Search for the cell housing the specified text and yield its (x, y) center coordinate. 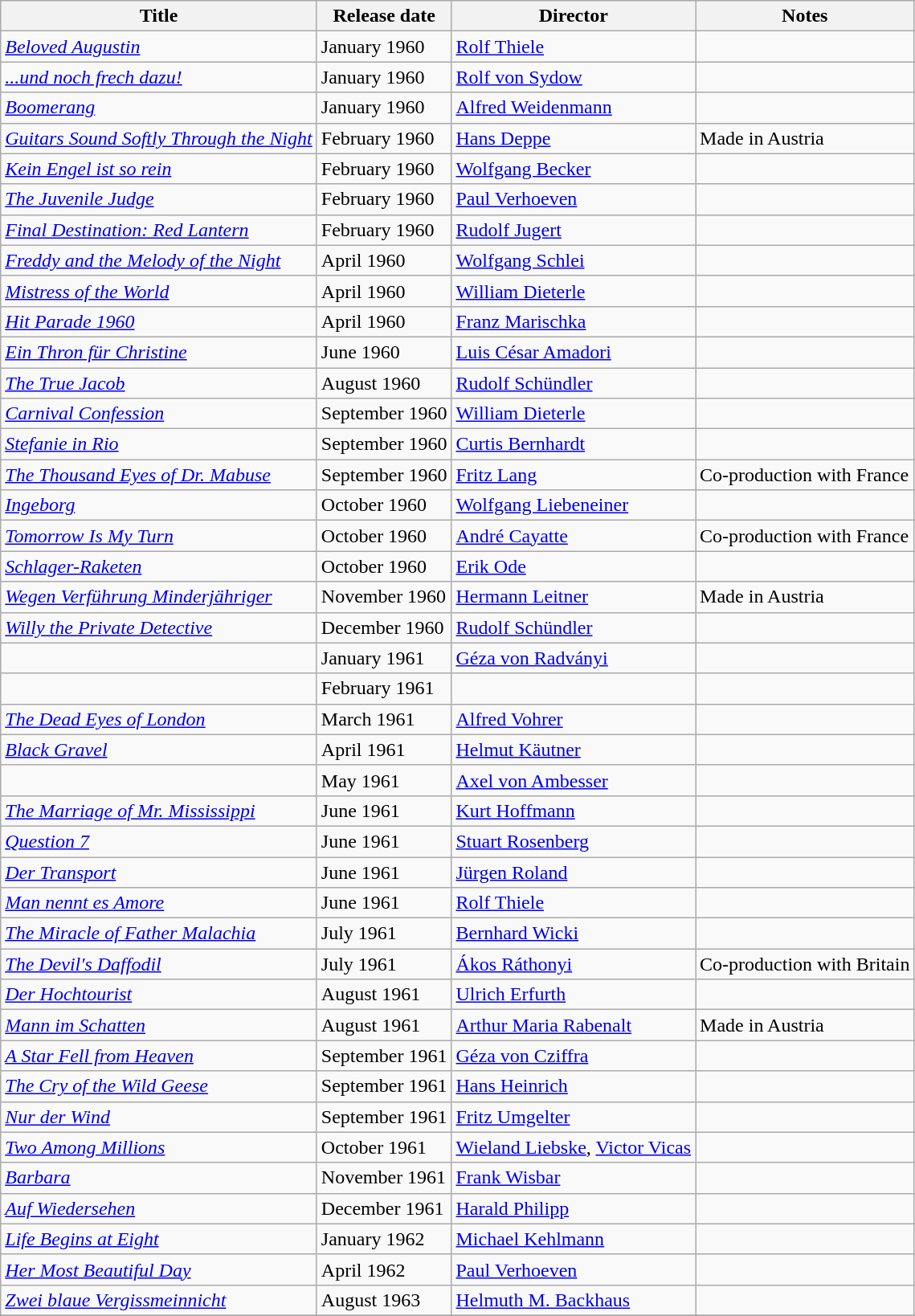
Kein Engel ist so rein (159, 169)
Wieland Liebske, Victor Vicas (574, 1147)
The Marriage of Mr. Mississippi (159, 811)
Co-production with Britain (805, 964)
Stefanie in Rio (159, 444)
Beloved Augustin (159, 47)
Fritz Umgelter (574, 1117)
The Miracle of Father Malachia (159, 934)
February 1961 (384, 689)
December 1961 (384, 1208)
Kurt Hoffmann (574, 811)
Wegen Verführung Minderjähriger (159, 597)
Géza von Cziffra (574, 1056)
The True Jacob (159, 383)
January 1961 (384, 658)
Release date (384, 16)
November 1961 (384, 1178)
August 1960 (384, 383)
Wolfgang Liebeneiner (574, 505)
Alfred Weidenmann (574, 108)
Luis César Amadori (574, 352)
Guitars Sound Softly Through the Night (159, 138)
Frank Wisbar (574, 1178)
Two Among Millions (159, 1147)
Arthur Maria Rabenalt (574, 1025)
Tomorrow Is My Turn (159, 536)
The Devil's Daffodil (159, 964)
December 1960 (384, 627)
Harald Philipp (574, 1208)
The Thousand Eyes of Dr. Mabuse (159, 475)
Title (159, 16)
Carnival Confession (159, 414)
Barbara (159, 1178)
Jürgen Roland (574, 872)
October 1961 (384, 1147)
Life Begins at Eight (159, 1239)
April 1962 (384, 1269)
Freddy and the Melody of the Night (159, 260)
Rolf von Sydow (574, 77)
Géza von Radványi (574, 658)
Hans Deppe (574, 138)
Final Destination: Red Lantern (159, 230)
August 1963 (384, 1300)
Franz Marischka (574, 321)
Director (574, 16)
Notes (805, 16)
April 1961 (384, 750)
Her Most Beautiful Day (159, 1269)
André Cayatte (574, 536)
Wolfgang Schlei (574, 260)
Hit Parade 1960 (159, 321)
Hans Heinrich (574, 1086)
Ulrich Erfurth (574, 995)
The Dead Eyes of London (159, 719)
Mann im Schatten (159, 1025)
Question 7 (159, 841)
March 1961 (384, 719)
A Star Fell from Heaven (159, 1056)
Fritz Lang (574, 475)
Axel von Ambesser (574, 780)
Black Gravel (159, 750)
Nur der Wind (159, 1117)
Schlager-Raketen (159, 566)
Zwei blaue Vergissmeinnicht (159, 1300)
Rudolf Jugert (574, 230)
Boomerang (159, 108)
May 1961 (384, 780)
June 1960 (384, 352)
November 1960 (384, 597)
Bernhard Wicki (574, 934)
Michael Kehlmann (574, 1239)
Der Hochtourist (159, 995)
January 1962 (384, 1239)
Wolfgang Becker (574, 169)
The Juvenile Judge (159, 199)
Mistress of the World (159, 291)
...und noch frech dazu! (159, 77)
Ákos Ráthonyi (574, 964)
Der Transport (159, 872)
Willy the Private Detective (159, 627)
Man nennt es Amore (159, 903)
The Cry of the Wild Geese (159, 1086)
Ingeborg (159, 505)
Helmut Käutner (574, 750)
Helmuth M. Backhaus (574, 1300)
Ein Thron für Christine (159, 352)
Auf Wiedersehen (159, 1208)
Stuart Rosenberg (574, 841)
Curtis Bernhardt (574, 444)
Alfred Vohrer (574, 719)
Hermann Leitner (574, 597)
Erik Ode (574, 566)
